Search for the cell housing the specified text and yield its [x, y] center coordinate. 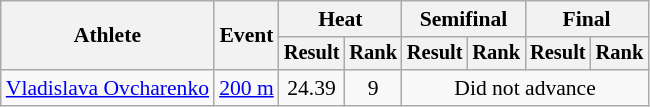
Did not advance [525, 88]
Semifinal [464, 19]
9 [373, 88]
Event [246, 36]
Heat [340, 19]
Athlete [108, 36]
Final [586, 19]
200 m [246, 88]
24.39 [312, 88]
Vladislava Ovcharenko [108, 88]
